Scan for the cell matching the given text and deliver its (X, Y) coordinate at center. 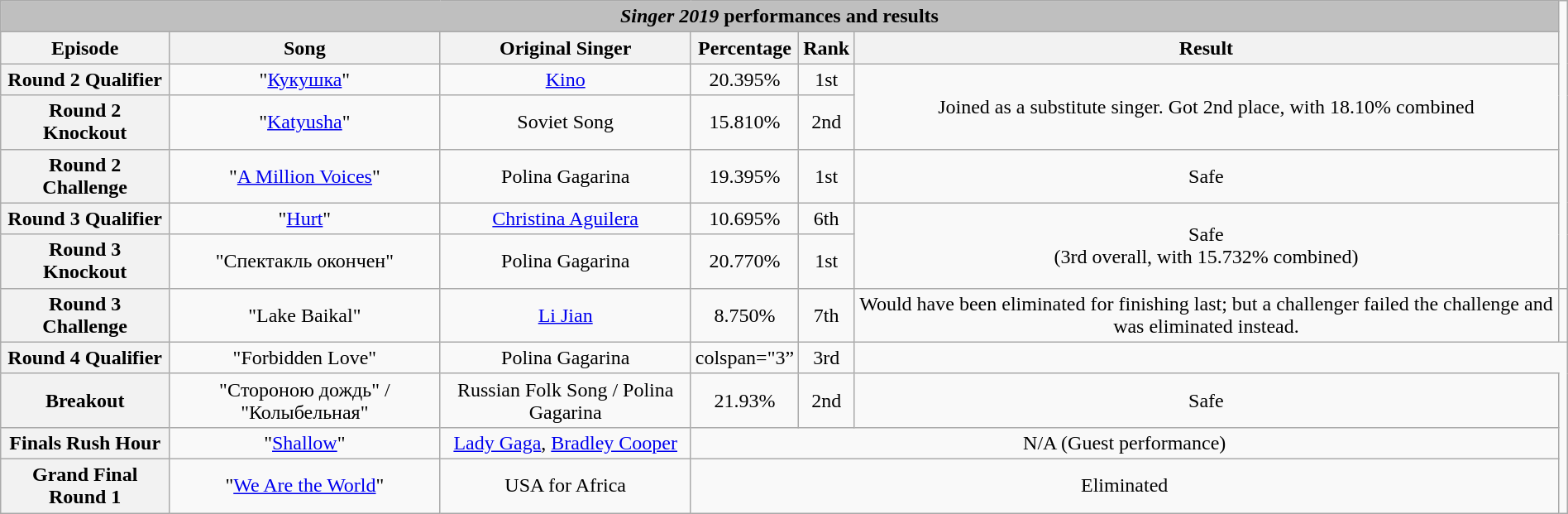
Singer 2019 performances and results (779, 17)
Result (1206, 48)
Episode (85, 48)
Grand Final Round 1 (85, 485)
"Lake Baikal" (305, 315)
Round 2 Qualifier (85, 79)
Finals Rush Hour (85, 443)
"Shallow" (305, 443)
Song (305, 48)
Round 2 Challenge (85, 175)
19.395% (744, 175)
"Cтороною дождь" / "Колыбельная" (305, 401)
20.395% (744, 79)
"Кукушка" (305, 79)
10.695% (744, 219)
Round 2 Knockout (85, 122)
Kino (566, 79)
USA for Africa (566, 485)
Breakout (85, 401)
"We Are the World" (305, 485)
"Forbidden Love" (305, 358)
3rd (827, 358)
Round 3 Knockout (85, 262)
21.93% (744, 401)
6th (827, 219)
N/A (Guest performance) (1125, 443)
Soviet Song (566, 122)
Round 4 Qualifier (85, 358)
Christina Aguilera (566, 219)
"A Million Voices" (305, 175)
Would have been eliminated for finishing last; but a challenger failed the challenge and was eliminated instead. (1206, 315)
15.810% (744, 122)
Original Singer (566, 48)
7th (827, 315)
Lady Gaga, Bradley Cooper (566, 443)
Joined as a substitute singer. Got 2nd place, with 18.10% combined (1206, 106)
Russian Folk Song / Polina Gagarina (566, 401)
Safe(3rd overall, with 15.732% combined) (1206, 245)
8.750% (744, 315)
Rank (827, 48)
"Спектакль окончен" (305, 262)
Percentage (744, 48)
"Hurt" (305, 219)
colspan="3” (744, 358)
Eliminated (1125, 485)
Round 3 Challenge (85, 315)
20.770% (744, 262)
Round 3 Qualifier (85, 219)
"Katyusha" (305, 122)
Li Jian (566, 315)
